For the text-containing cell, return its midpoint in (x, y) coordinate format. 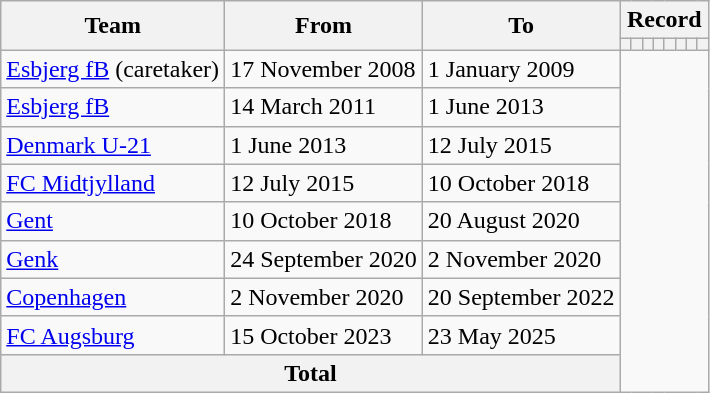
14 March 2011 (324, 107)
17 November 2008 (324, 69)
15 October 2023 (324, 335)
Esbjerg fB (113, 107)
FC Midtjylland (113, 183)
Gent (113, 221)
Denmark U-21 (113, 145)
Genk (113, 259)
20 September 2022 (521, 297)
23 May 2025 (521, 335)
Copenhagen (113, 297)
FC Augsburg (113, 335)
24 September 2020 (324, 259)
Record (664, 20)
20 August 2020 (521, 221)
From (324, 26)
To (521, 26)
1 January 2009 (521, 69)
Esbjerg fB (caretaker) (113, 69)
Team (113, 26)
Total (310, 373)
